Return the [X, Y] coordinate for the center point of the cell that contains the specified text.  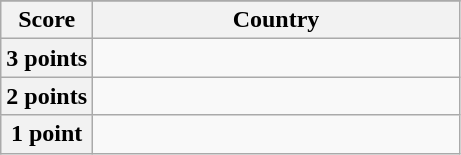
2 points [47, 96]
3 points [47, 58]
Country [276, 20]
1 point [47, 134]
Score [47, 20]
